Detect which cell encompasses the target text, then output its (X, Y) center coordinate. 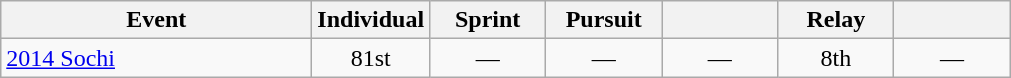
2014 Sochi (156, 58)
Pursuit (604, 20)
Individual (371, 20)
8th (836, 58)
Sprint (488, 20)
Event (156, 20)
81st (371, 58)
Relay (836, 20)
